Find where the given text appears and provide that cell's center as (X, Y) coordinate. 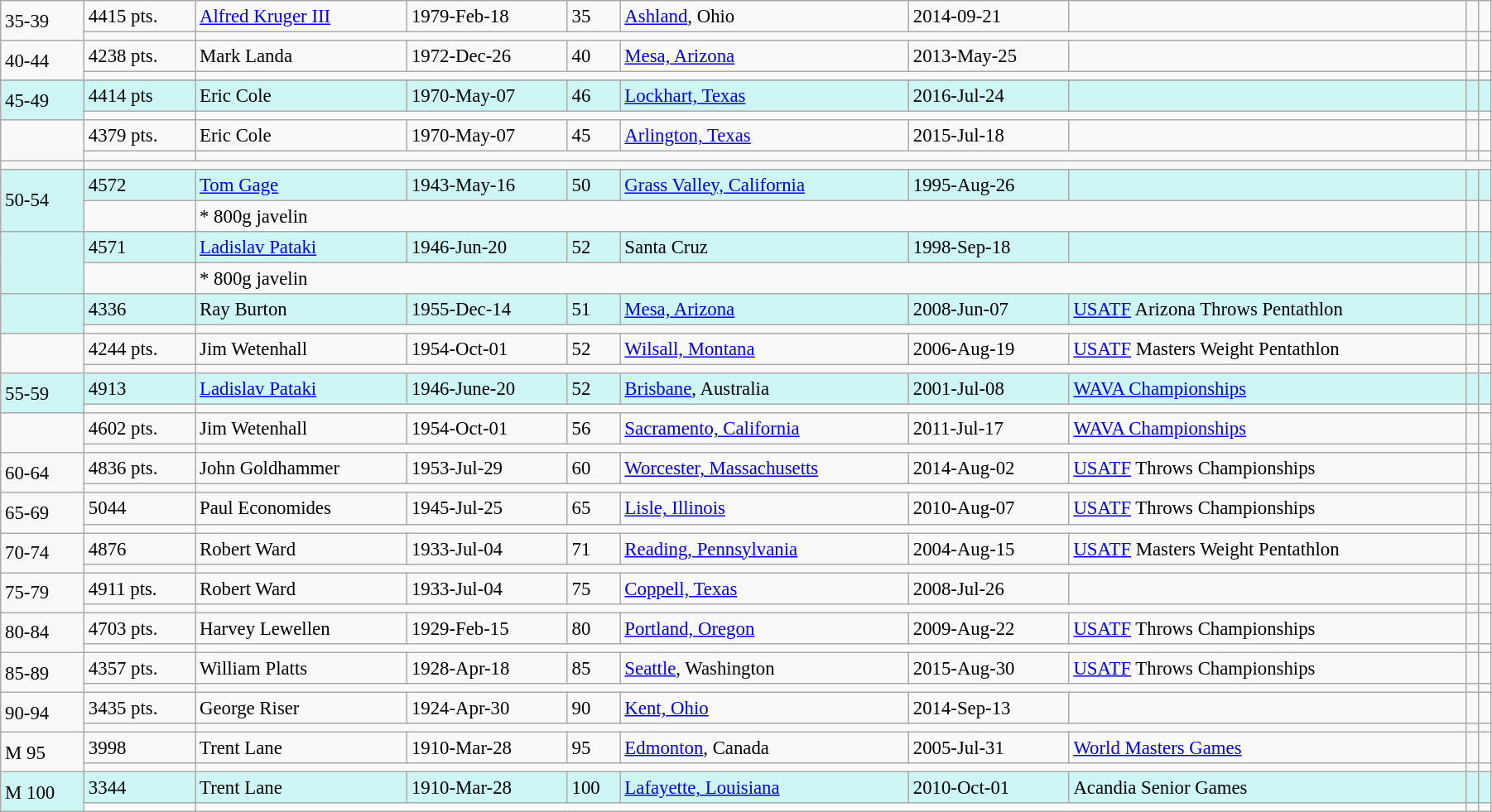
2015-Aug-30 (989, 668)
40 (594, 56)
4379 pts. (140, 137)
75-79 (43, 593)
80-84 (43, 632)
2014-Aug-02 (989, 468)
3344 (140, 788)
4703 pts. (140, 628)
35-39 (43, 21)
4876 (140, 549)
Kent, Ohio (764, 709)
45-49 (43, 100)
4571 (140, 247)
4414 pts (140, 96)
60-64 (43, 473)
45 (594, 137)
Lisle, Illinois (764, 509)
Worcester, Massachusetts (764, 468)
2010-Oct-01 (989, 788)
85 (594, 668)
2004-Aug-15 (989, 549)
1928-Apr-18 (488, 668)
Reading, Pennsylvania (764, 549)
William Platts (301, 668)
Ashland, Ohio (764, 17)
4602 pts. (140, 429)
2014-09-21 (989, 17)
65-69 (43, 513)
1953-Jul-29 (488, 468)
4572 (140, 185)
50 (594, 185)
85-89 (43, 672)
1995-Aug-26 (989, 185)
Ray Burton (301, 310)
5044 (140, 509)
USATF Arizona Throws Pentathlon (1267, 310)
71 (594, 549)
World Masters Games (1267, 748)
1972-Dec-26 (488, 56)
Portland, Oregon (764, 628)
4911 pts. (140, 589)
George Riser (301, 709)
1943-May-16 (488, 185)
56 (594, 429)
2011-Jul-17 (989, 429)
60 (594, 468)
Brisbane, Australia (764, 389)
M 100 (43, 792)
65 (594, 509)
1979-Feb-18 (488, 17)
35 (594, 17)
50-54 (43, 200)
Paul Economides (301, 509)
1998-Sep-18 (989, 247)
75 (594, 589)
55-59 (43, 393)
40-44 (43, 60)
Lockhart, Texas (764, 96)
95 (594, 748)
Alfred Kruger III (301, 17)
4336 (140, 310)
3435 pts. (140, 709)
Edmonton, Canada (764, 748)
100 (594, 788)
1946-June-20 (488, 389)
2001-Jul-08 (989, 389)
3998 (140, 748)
Tom Gage (301, 185)
Wilsall, Montana (764, 349)
Acandia Senior Games (1267, 788)
4357 pts. (140, 668)
4913 (140, 389)
2009-Aug-22 (989, 628)
Harvey Lewellen (301, 628)
2008-Jun-07 (989, 310)
John Goldhammer (301, 468)
1946-Jun-20 (488, 247)
Arlington, Texas (764, 137)
1955-Dec-14 (488, 310)
2010-Aug-07 (989, 509)
90-94 (43, 713)
2015-Jul-18 (989, 137)
2006-Aug-19 (989, 349)
46 (594, 96)
2014-Sep-13 (989, 709)
Sacramento, California (764, 429)
Santa Cruz (764, 247)
4238 pts. (140, 56)
Mark Landa (301, 56)
4244 pts. (140, 349)
2005-Jul-31 (989, 748)
80 (594, 628)
51 (594, 310)
1945-Jul-25 (488, 509)
2008-Jul-26 (989, 589)
1929-Feb-15 (488, 628)
4836 pts. (140, 468)
Coppell, Texas (764, 589)
2016-Jul-24 (989, 96)
1924-Apr-30 (488, 709)
90 (594, 709)
Seattle, Washington (764, 668)
70-74 (43, 553)
M 95 (43, 752)
Lafayette, Louisiana (764, 788)
Grass Valley, California (764, 185)
2013-May-25 (989, 56)
4415 pts. (140, 17)
